Provide the (X, Y) coordinate of the cell's center where the given text is located.  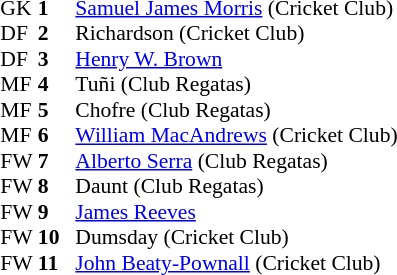
Daunt (Club Regatas) (236, 187)
4 (57, 85)
3 (57, 59)
Henry W. Brown (236, 59)
Chofre (Club Regatas) (236, 110)
William MacAndrews (Cricket Club) (236, 135)
Alberto Serra (Club Regatas) (236, 161)
7 (57, 161)
5 (57, 110)
James Reeves (236, 212)
9 (57, 212)
Richardson (Cricket Club) (236, 33)
6 (57, 135)
2 (57, 33)
8 (57, 187)
Tuñi (Club Regatas) (236, 85)
10 (57, 237)
Dumsday (Cricket Club) (236, 237)
